Provide the [X, Y] coordinate of the cell's center where the given text is located.  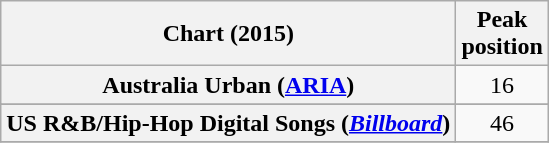
46 [502, 123]
Australia Urban (ARIA) [228, 85]
16 [502, 85]
Peakposition [502, 34]
Chart (2015) [228, 34]
US R&B/Hip-Hop Digital Songs (Billboard) [228, 123]
